Return the (X, Y) coordinate for the center point of the cell that contains the specified text.  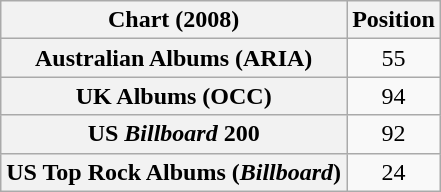
Chart (2008) (174, 20)
US Billboard 200 (174, 134)
92 (394, 134)
55 (394, 58)
Position (394, 20)
US Top Rock Albums (Billboard) (174, 172)
24 (394, 172)
94 (394, 96)
UK Albums (OCC) (174, 96)
Australian Albums (ARIA) (174, 58)
